For the text-containing cell, return its midpoint in (X, Y) coordinate format. 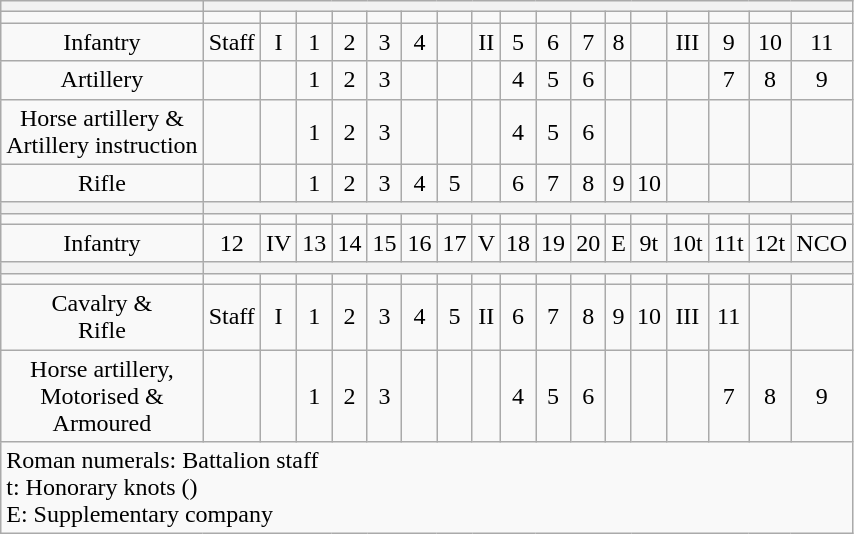
12t (770, 243)
E (619, 243)
Horse artillery &Artillery instruction (102, 132)
NCO (822, 243)
15 (384, 243)
Horse artillery,Motorised &Armoured (102, 396)
Artillery (102, 80)
Rifle (102, 183)
17 (454, 243)
13 (314, 243)
14 (350, 243)
11t (728, 243)
V (486, 243)
19 (554, 243)
IV (278, 243)
10t (687, 243)
Roman numerals: Battalion stafft: Honorary knots ()E: Supplementary company (427, 488)
9t (648, 243)
Cavalry &Rifle (102, 316)
18 (518, 243)
12 (232, 243)
16 (420, 243)
20 (588, 243)
